Extract the (X, Y) coordinate from the center of the cell holding the provided text.  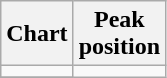
Chart (37, 34)
Peakposition (119, 34)
